Output the (X, Y) coordinate of the center of the cell containing the given text.  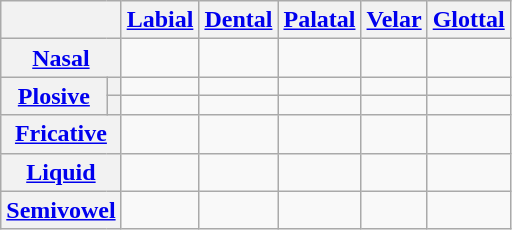
Velar (394, 20)
Semivowel (61, 210)
Plosive (54, 96)
Dental (238, 20)
Glottal (468, 20)
Liquid (61, 172)
Palatal (320, 20)
Fricative (61, 134)
Nasal (61, 58)
Labial (160, 20)
